Return the [x, y] coordinate for the center point of the cell that contains the specified text.  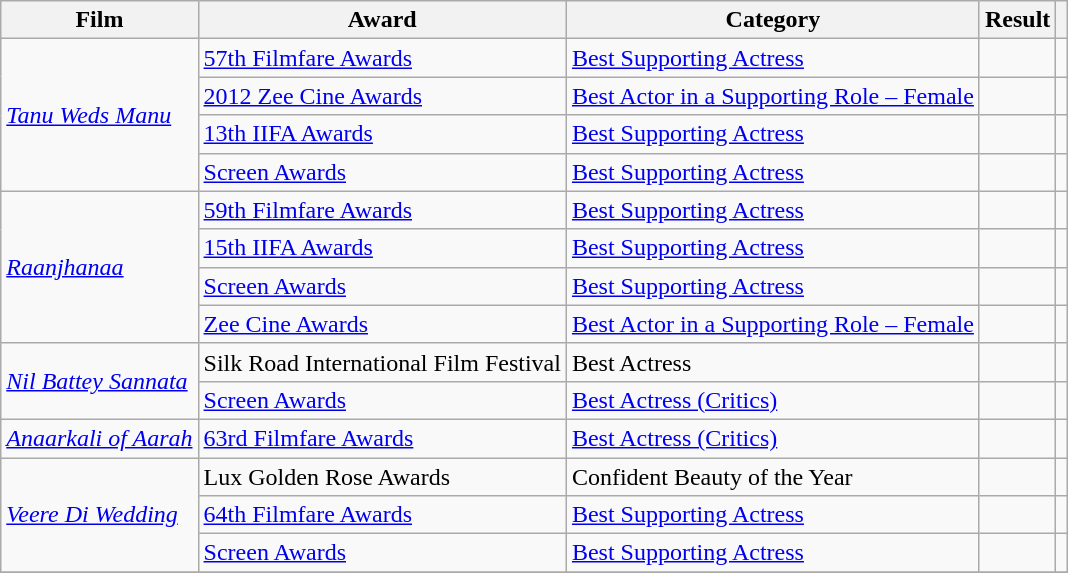
Award [382, 20]
Best Actress [772, 362]
Nil Battey Sannata [100, 381]
Tanu Weds Manu [100, 115]
64th Filmfare Awards [382, 515]
2012 Zee Cine Awards [382, 96]
Veere Di Wedding [100, 515]
15th IIFA Awards [382, 248]
59th Filmfare Awards [382, 210]
Confident Beauty of the Year [772, 477]
13th IIFA Awards [382, 134]
Zee Cine Awards [382, 324]
Category [772, 20]
Film [100, 20]
63rd Filmfare Awards [382, 438]
57th Filmfare Awards [382, 58]
Lux Golden Rose Awards [382, 477]
Silk Road International Film Festival [382, 362]
Anaarkali of Aarah [100, 438]
Raanjhanaa [100, 267]
Result [1017, 20]
